Return (X, Y) of the center of cell containing provided text 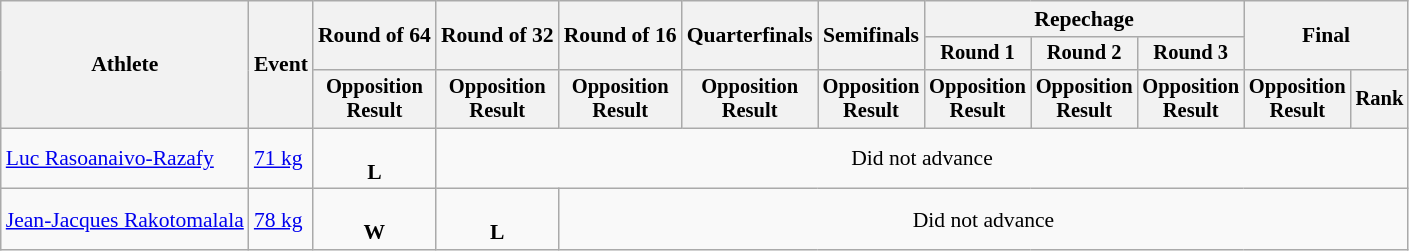
71 kg (281, 158)
Luc Rasoanaivo-Razafy (125, 158)
Rank (1380, 99)
Athlete (125, 64)
78 kg (281, 220)
Semifinals (872, 36)
Event (281, 64)
Round 1 (978, 54)
Final (1326, 36)
Round of 16 (620, 36)
Round 3 (1190, 54)
W (374, 220)
Quarterfinals (750, 36)
Round 2 (1084, 54)
Round of 64 (374, 36)
Repechage (1084, 19)
Round of 32 (498, 36)
Jean-Jacques Rakotomalala (125, 220)
